Detect which cell encompasses the target text, then output its [X, Y] center coordinate. 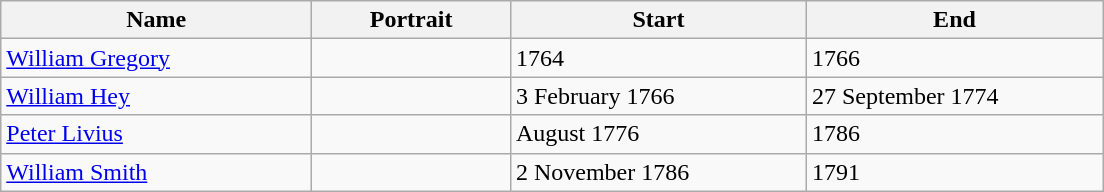
William Gregory [156, 58]
1766 [954, 58]
3 February 1766 [658, 96]
Peter Livius [156, 134]
Start [658, 20]
1791 [954, 172]
August 1776 [658, 134]
End [954, 20]
Name [156, 20]
William Smith [156, 172]
2 November 1786 [658, 172]
1786 [954, 134]
27 September 1774 [954, 96]
William Hey [156, 96]
Portrait [412, 20]
1764 [658, 58]
